Locate the cell with the specified text and output its (X, Y) center coordinate. 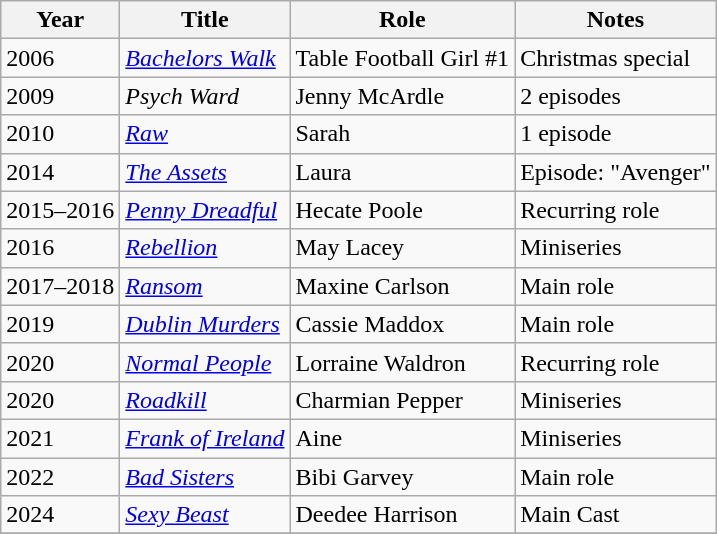
Ransom (205, 286)
Notes (616, 20)
Aine (402, 438)
2006 (60, 58)
Sexy Beast (205, 515)
2016 (60, 248)
Laura (402, 172)
Sarah (402, 134)
Cassie Maddox (402, 324)
Bad Sisters (205, 477)
2024 (60, 515)
Year (60, 20)
2017–2018 (60, 286)
Normal People (205, 362)
Dublin Murders (205, 324)
Raw (205, 134)
Episode: "Avenger" (616, 172)
Title (205, 20)
Frank of Ireland (205, 438)
1 episode (616, 134)
2015–2016 (60, 210)
Roadkill (205, 400)
2010 (60, 134)
Hecate Poole (402, 210)
Table Football Girl #1 (402, 58)
Charmian Pepper (402, 400)
The Assets (205, 172)
Maxine Carlson (402, 286)
2014 (60, 172)
2019 (60, 324)
2 episodes (616, 96)
2009 (60, 96)
Psych Ward (205, 96)
Bachelors Walk (205, 58)
2021 (60, 438)
Lorraine Waldron (402, 362)
Penny Dreadful (205, 210)
Jenny McArdle (402, 96)
Rebellion (205, 248)
Main Cast (616, 515)
May Lacey (402, 248)
Role (402, 20)
Bibi Garvey (402, 477)
2022 (60, 477)
Deedee Harrison (402, 515)
Christmas special (616, 58)
